Capture the cell that displays the provided text and extract its (x, y) central coordinate. 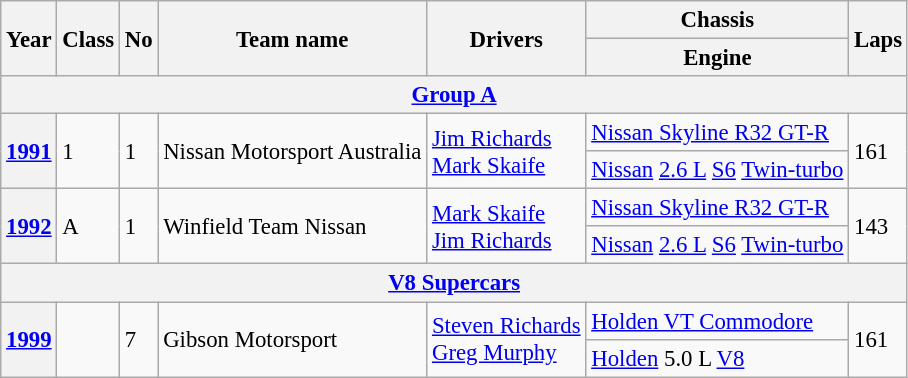
Group A (454, 95)
1992 (29, 226)
1999 (29, 340)
Team name (292, 38)
Steven Richards Greg Murphy (506, 340)
A (88, 226)
No (138, 38)
Year (29, 38)
Nissan Motorsport Australia (292, 152)
Drivers (506, 38)
Mark Skaife Jim Richards (506, 226)
1991 (29, 152)
Holden 5.0 L V8 (718, 358)
7 (138, 340)
Laps (878, 38)
V8 Supercars (454, 283)
Gibson Motorsport (292, 340)
Chassis (718, 20)
Engine (718, 58)
Jim Richards Mark Skaife (506, 152)
Class (88, 38)
Holden VT Commodore (718, 321)
143 (878, 226)
Winfield Team Nissan (292, 226)
